Locate the cell with the specified text and output its [X, Y] center coordinate. 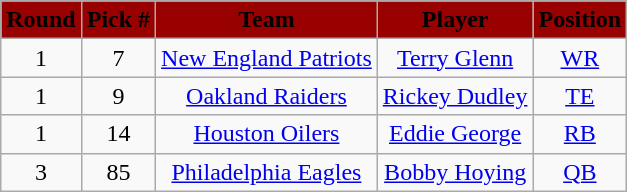
RB [580, 134]
9 [118, 96]
QB [580, 172]
Eddie George [455, 134]
Position [580, 20]
85 [118, 172]
3 [41, 172]
Bobby Hoying [455, 172]
Round [41, 20]
Player [455, 20]
Pick # [118, 20]
7 [118, 58]
Philadelphia Eagles [267, 172]
TE [580, 96]
New England Patriots [267, 58]
Rickey Dudley [455, 96]
Team [267, 20]
Oakland Raiders [267, 96]
WR [580, 58]
Houston Oilers [267, 134]
Terry Glenn [455, 58]
14 [118, 134]
